From the cell containing the given text, extract its center point as (X, Y) coordinate. 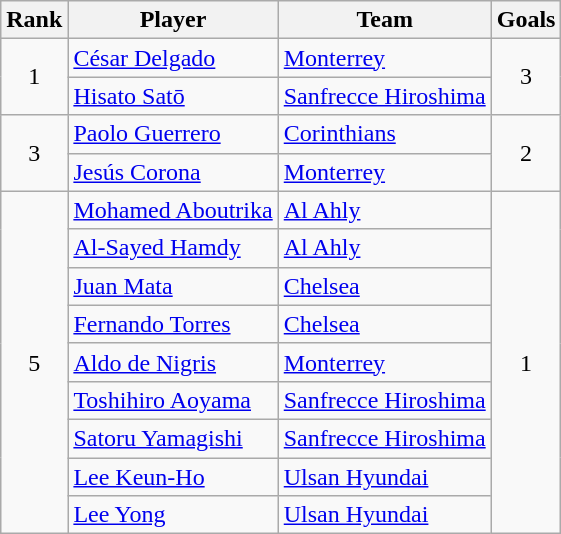
Aldo de Nigris (173, 362)
Toshihiro Aoyama (173, 400)
Hisato Satō (173, 96)
Juan Mata (173, 286)
Corinthians (384, 134)
Team (384, 20)
Satoru Yamagishi (173, 438)
Al-Sayed Hamdy (173, 248)
5 (34, 362)
Player (173, 20)
Goals (526, 20)
Mohamed Aboutrika (173, 210)
Paolo Guerrero (173, 134)
Lee Keun-Ho (173, 477)
César Delgado (173, 58)
Rank (34, 20)
2 (526, 153)
Fernando Torres (173, 324)
Jesús Corona (173, 172)
Lee Yong (173, 515)
